Identify which cell holds the provided text, then report its (X, Y) central coordinate. 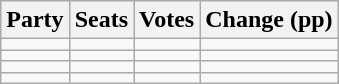
Votes (167, 20)
Change (pp) (269, 20)
Seats (101, 20)
Party (35, 20)
